Output the [X, Y] coordinate of the center of the cell containing the given text.  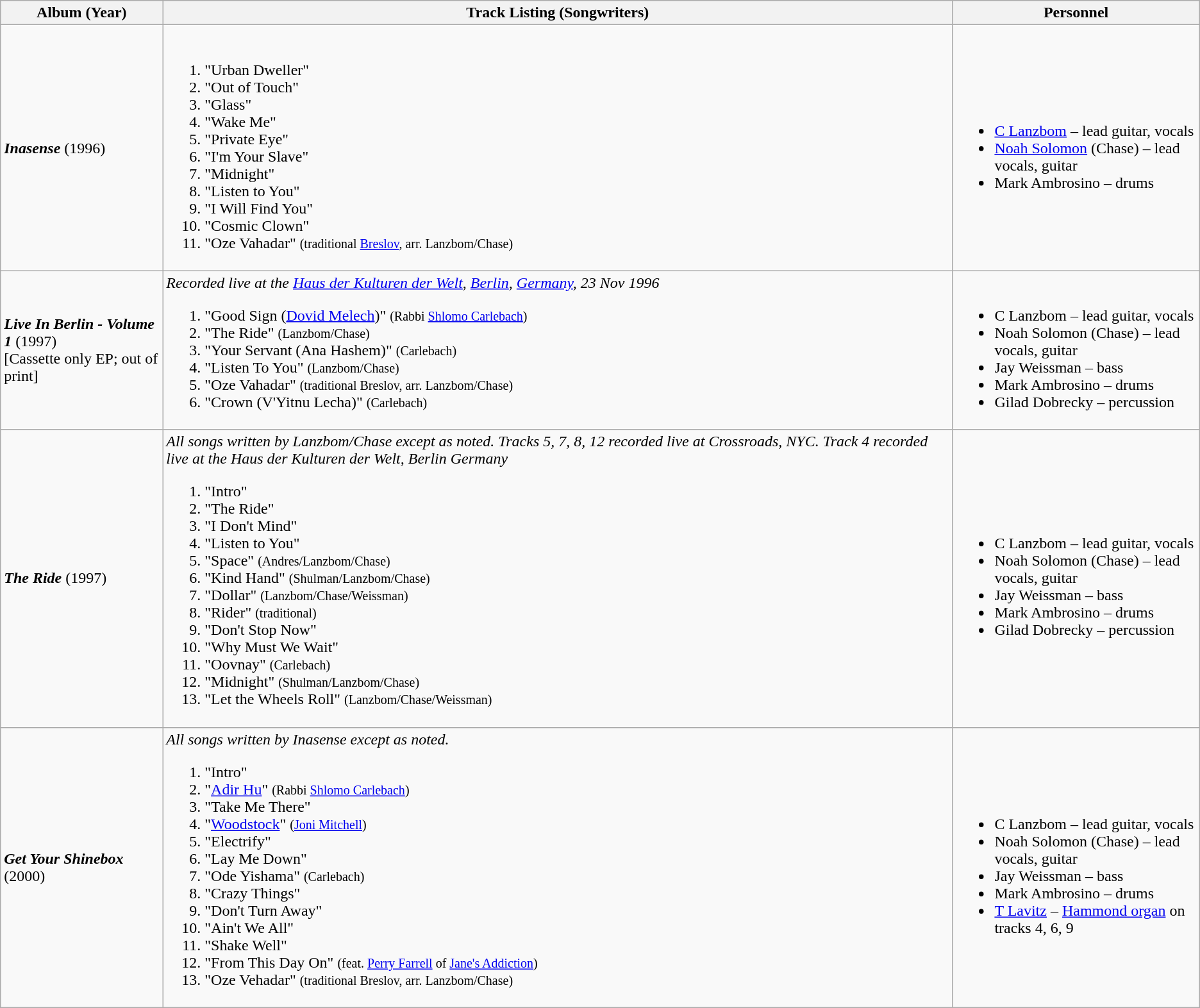
Personnel [1076, 13]
Track Listing (Songwriters) [558, 13]
Live In Berlin - Volume 1 (1997)[Cassette only EP; out of print] [82, 350]
Inasense (1996) [82, 147]
Get Your Shinebox (2000) [82, 867]
Album (Year) [82, 13]
C Lanzbom – lead guitar, vocalsNoah Solomon (Chase) – lead vocals, guitarMark Ambrosino – drums [1076, 147]
The Ride (1997) [82, 578]
